Return [X, Y] of the center of cell containing provided text 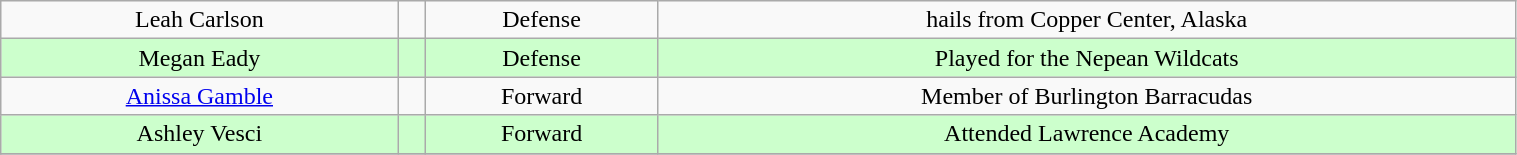
Played for the Nepean Wildcats [1086, 58]
hails from Copper Center, Alaska [1086, 20]
Ashley Vesci [200, 134]
Member of Burlington Barracudas [1086, 96]
Megan Eady [200, 58]
Anissa Gamble [200, 96]
Leah Carlson [200, 20]
Attended Lawrence Academy [1086, 134]
